Search for the cell housing the specified text and yield its (x, y) center coordinate. 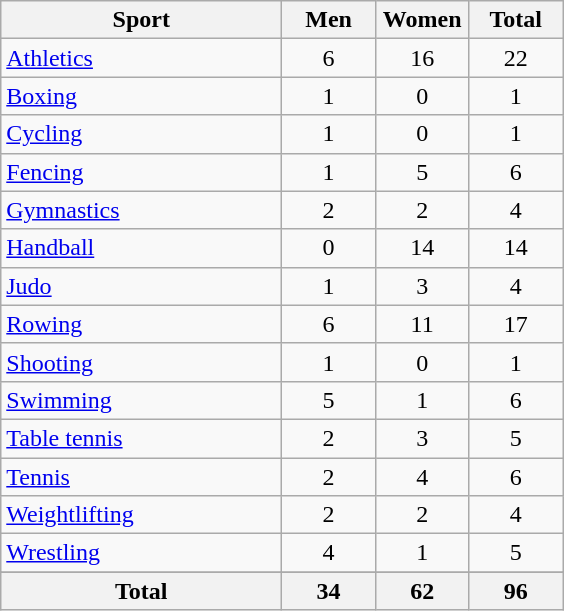
22 (516, 58)
11 (422, 324)
96 (516, 591)
Weightlifting (142, 515)
Athletics (142, 58)
Fencing (142, 172)
Boxing (142, 96)
Women (422, 20)
Sport (142, 20)
Wrestling (142, 553)
Cycling (142, 134)
62 (422, 591)
Swimming (142, 400)
Judo (142, 286)
17 (516, 324)
Tennis (142, 477)
Handball (142, 248)
16 (422, 58)
Shooting (142, 362)
Table tennis (142, 438)
34 (329, 591)
Rowing (142, 324)
Gymnastics (142, 210)
Men (329, 20)
